Capture the cell that displays the provided text and extract its (x, y) central coordinate. 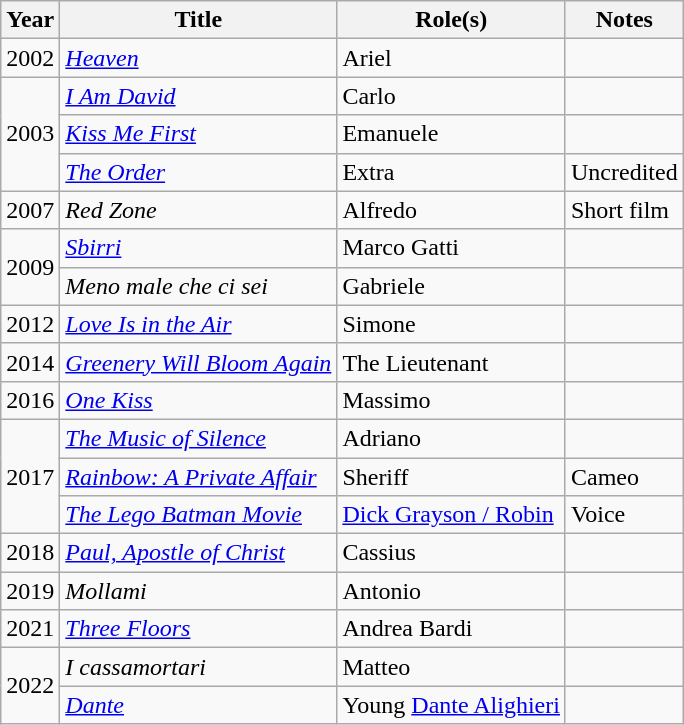
Meno male che ci sei (198, 286)
Rainbow: A Private Affair (198, 477)
2007 (30, 210)
Alfredo (452, 210)
2012 (30, 324)
Mollami (198, 591)
Adriano (452, 438)
Love Is in the Air (198, 324)
Emanuele (452, 134)
The Music of Silence (198, 438)
Role(s) (452, 20)
Massimo (452, 400)
Young Dante Alighieri (452, 705)
2019 (30, 591)
Dante (198, 705)
Dick Grayson / Robin (452, 515)
Greenery Will Bloom Again (198, 362)
The Lego Batman Movie (198, 515)
Extra (452, 172)
2022 (30, 686)
Kiss Me First (198, 134)
2002 (30, 58)
2003 (30, 134)
Notes (624, 20)
Year (30, 20)
I cassamortari (198, 667)
The Lieutenant (452, 362)
2014 (30, 362)
One Kiss (198, 400)
Marco Gatti (452, 248)
Three Floors (198, 629)
Sheriff (452, 477)
I Am David (198, 96)
Matteo (452, 667)
The Order (198, 172)
Simone (452, 324)
Voice (624, 515)
Paul, Apostle of Christ (198, 553)
Antonio (452, 591)
Cassius (452, 553)
2017 (30, 476)
Carlo (452, 96)
2018 (30, 553)
Sbirri (198, 248)
Title (198, 20)
2016 (30, 400)
Short film (624, 210)
2021 (30, 629)
2009 (30, 267)
Gabriele (452, 286)
Heaven (198, 58)
Andrea Bardi (452, 629)
Cameo (624, 477)
Red Zone (198, 210)
Uncredited (624, 172)
Ariel (452, 58)
